Scan for the cell matching the given text and deliver its (x, y) coordinate at center. 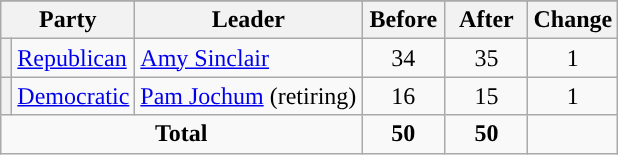
15 (486, 96)
34 (404, 58)
Leader (248, 20)
Republican (74, 58)
16 (404, 96)
Change (573, 20)
After (486, 20)
Party (68, 20)
Total (182, 134)
Amy Sinclair (248, 58)
35 (486, 58)
Pam Jochum (retiring) (248, 96)
Before (404, 20)
Democratic (74, 96)
